Provide the (X, Y) coordinate of the cell's center where the given text is located.  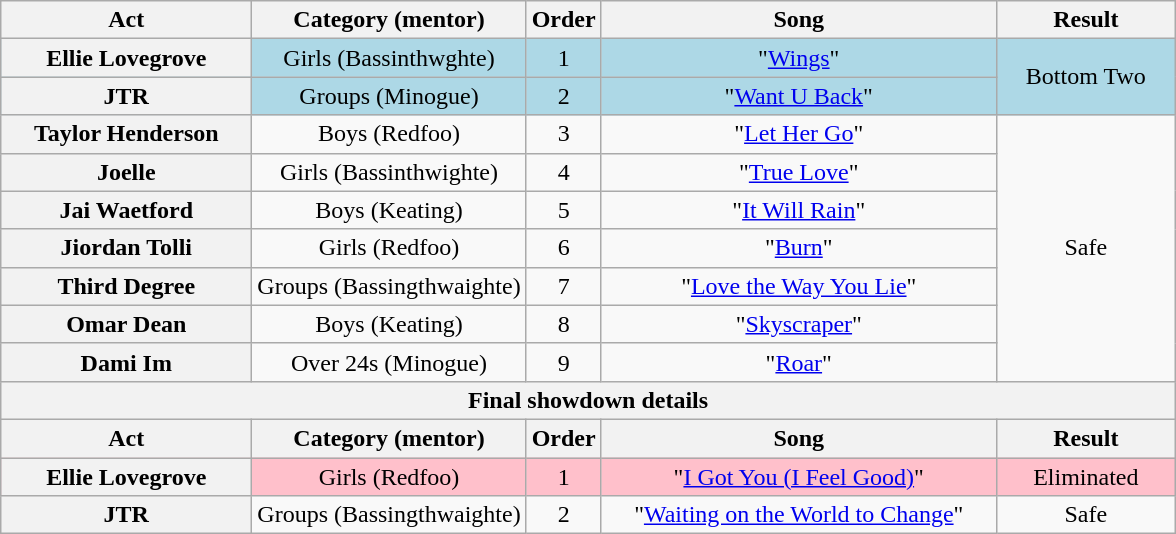
7 (564, 286)
Dami Im (126, 362)
"Let Her Go" (798, 134)
Joelle (126, 172)
8 (564, 324)
9 (564, 362)
Final showdown details (588, 400)
"Roar" (798, 362)
"Want U Back" (798, 96)
Taylor Henderson (126, 134)
Jiordan Tolli (126, 248)
4 (564, 172)
5 (564, 210)
"Love the Way You Lie" (798, 286)
"Burn" (798, 248)
"I Got You (I Feel Good)" (798, 477)
3 (564, 134)
"Waiting on the World to Change" (798, 515)
6 (564, 248)
Jai Waetford (126, 210)
Boys (Redfoo) (389, 134)
Bottom Two (1086, 77)
"Wings" (798, 58)
Third Degree (126, 286)
Girls (Bassinthwghte) (389, 58)
Groups (Minogue) (389, 96)
Girls (Bassinthwighte) (389, 172)
Omar Dean (126, 324)
"True Love" (798, 172)
"Skyscraper" (798, 324)
Eliminated (1086, 477)
"It Will Rain" (798, 210)
Over 24s (Minogue) (389, 362)
